Search for the cell housing the specified text and yield its (X, Y) center coordinate. 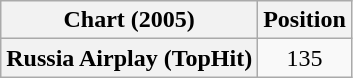
135 (305, 58)
Russia Airplay (TopHit) (130, 58)
Chart (2005) (130, 20)
Position (305, 20)
